From the cell containing the given text, extract its center point as [x, y] coordinate. 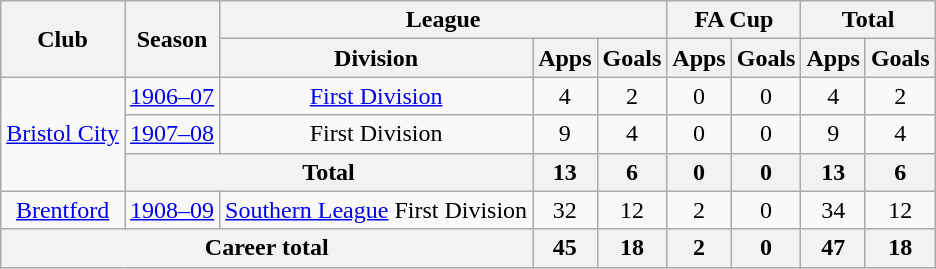
1908–09 [172, 210]
League [444, 20]
47 [833, 248]
Club [63, 39]
Brentford [63, 210]
1906–07 [172, 96]
Southern League First Division [376, 210]
1907–08 [172, 134]
32 [565, 210]
Bristol City [63, 134]
FA Cup [734, 20]
Season [172, 39]
Career total [267, 248]
34 [833, 210]
Division [376, 58]
45 [565, 248]
